Provide the (x, y) coordinate of the cell's center where the given text is located.  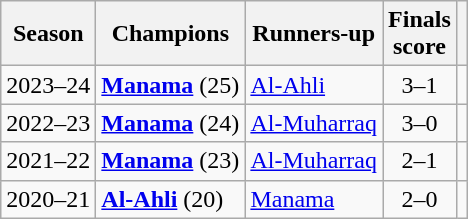
Season (48, 34)
3–1 (420, 85)
Runners-up (314, 34)
Al-Ahli (314, 85)
2021–22 (48, 161)
2–1 (420, 161)
Manama (314, 199)
Manama (24) (170, 123)
2023–24 (48, 85)
Champions (170, 34)
2–0 (420, 199)
3–0 (420, 123)
2020–21 (48, 199)
Manama (25) (170, 85)
Al-Ahli (20) (170, 199)
Finalsscore (420, 34)
2022–23 (48, 123)
Manama (23) (170, 161)
